Provide the (x, y) coordinate of the cell's center where the given text is located.  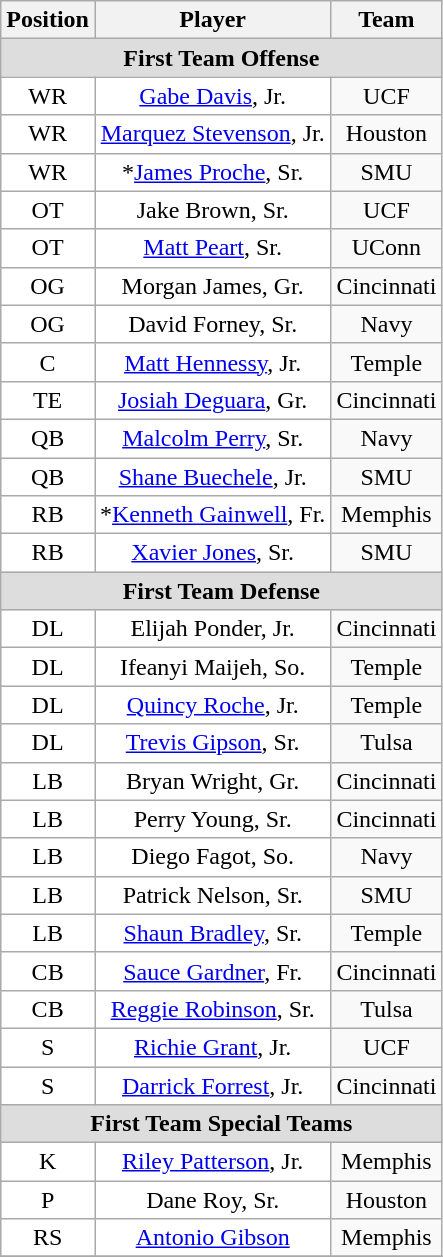
P (48, 1200)
Antonio Gibson (212, 1238)
Team (386, 20)
Patrick Nelson, Sr. (212, 895)
Ifeanyi Maijeh, So. (212, 667)
Position (48, 20)
Xavier Jones, Sr. (212, 553)
*Kenneth Gainwell, Fr. (212, 515)
Gabe Davis, Jr. (212, 96)
Shaun Bradley, Sr. (212, 933)
Shane Buechele, Jr. (212, 477)
Perry Young, Sr. (212, 819)
First Team Defense (222, 591)
Marquez Stevenson, Jr. (212, 134)
Darrick Forrest, Jr. (212, 1085)
Jake Brown, Sr. (212, 210)
Matt Hennessy, Jr. (212, 362)
Quincy Roche, Jr. (212, 705)
Elijah Ponder, Jr. (212, 629)
Diego Fagot, So. (212, 857)
Malcolm Perry, Sr. (212, 438)
David Forney, Sr. (212, 324)
Richie Grant, Jr. (212, 1047)
K (48, 1162)
RS (48, 1238)
Bryan Wright, Gr. (212, 781)
Player (212, 20)
UConn (386, 248)
Riley Patterson, Jr. (212, 1162)
Josiah Deguara, Gr. (212, 400)
Morgan James, Gr. (212, 286)
First Team Offense (222, 58)
*James Proche, Sr. (212, 172)
Trevis Gipson, Sr. (212, 743)
Reggie Robinson, Sr. (212, 1009)
Sauce Gardner, Fr. (212, 971)
First Team Special Teams (222, 1124)
Matt Peart, Sr. (212, 248)
Dane Roy, Sr. (212, 1200)
C (48, 362)
TE (48, 400)
